Pinpoint the cell where the given text exists, returning its [x, y] midpoint coordinate. 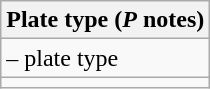
– plate type [106, 58]
Plate type (P notes) [106, 20]
